From the cell containing the given text, extract its center point as (x, y) coordinate. 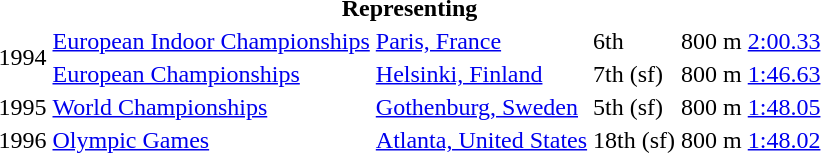
5th (sf) (634, 107)
Helsinki, Finland (481, 74)
7th (sf) (634, 74)
European Championships (211, 74)
Paris, France (481, 41)
European Indoor Championships (211, 41)
6th (634, 41)
World Championships (211, 107)
Gothenburg, Sweden (481, 107)
